Detect which cell encompasses the target text, then output its (x, y) center coordinate. 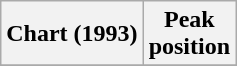
Chart (1993) (72, 34)
Peakposition (189, 34)
